Return the [x, y] coordinate for the center point of the cell that contains the specified text.  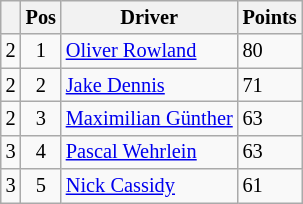
Pascal Wehrlein [150, 152]
61 [270, 186]
5 [41, 186]
80 [270, 51]
71 [270, 85]
Pos [41, 17]
4 [41, 152]
Nick Cassidy [150, 186]
Oliver Rowland [150, 51]
Points [270, 17]
Maximilian Günther [150, 118]
Jake Dennis [150, 85]
1 [41, 51]
Driver [150, 17]
